Provide the (X, Y) coordinate of the cell's center where the given text is located.  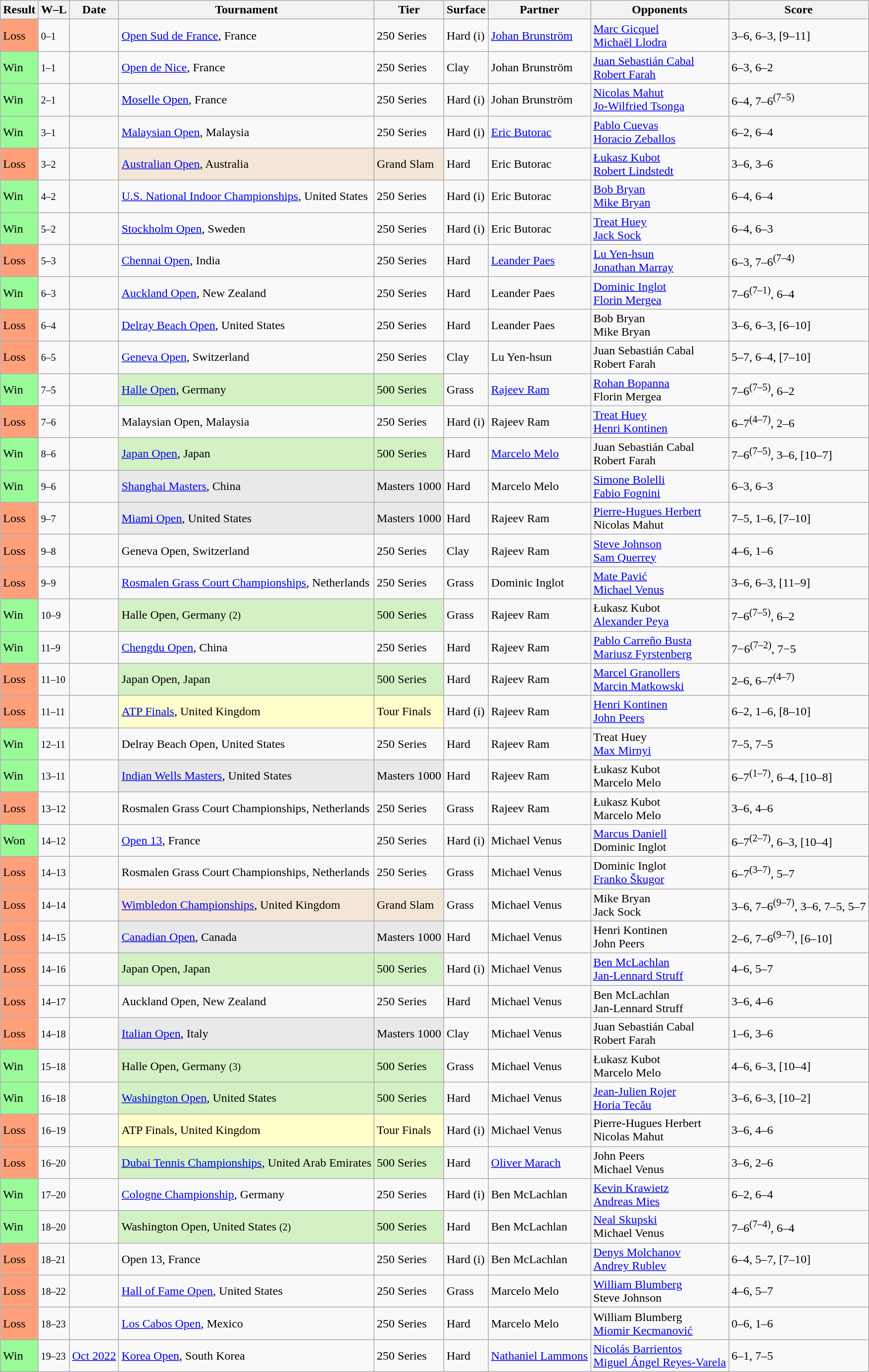
Stockholm Open, Sweden (247, 229)
7–6(7–1), 6–4 (799, 293)
Mate Pavić Michael Venus (660, 583)
15–18 (53, 1066)
Marcus Daniell Dominic Inglot (660, 840)
16–20 (53, 1162)
16–19 (53, 1130)
14–17 (53, 1002)
Tournament (247, 10)
6–3 (53, 293)
Denys Molchanov Andrey Rublev (660, 1259)
7−6(7–2), 7−5 (799, 647)
Australian Open, Australia (247, 164)
18–20 (53, 1226)
Score (799, 10)
Neal Skupski Michael Venus (660, 1226)
Open Sud de France, France (247, 36)
Chennai Open, India (247, 260)
14–18 (53, 1033)
Washington Open, United States (2) (247, 1226)
Korea Open, South Korea (247, 1355)
Moselle Open, France (247, 100)
Halle Open, Germany (247, 389)
Wimbledon Championships, United Kingdom (247, 905)
3–6, 6–3, [9–11] (799, 36)
Steve Johnson Sam Querrey (660, 550)
11–10 (53, 679)
Marcel Granollers Marcin Matkowski (660, 679)
14–15 (53, 937)
William Blumberg Miomir Kecmanović (660, 1323)
6–4, 7–6(7–5) (799, 100)
6–1, 7–5 (799, 1355)
Simone Bolelli Fabio Fognini (660, 486)
Tier (409, 10)
9–9 (53, 583)
Shanghai Masters, China (247, 486)
6–7(1–7), 6–4, [10–8] (799, 776)
Surface (466, 10)
10–9 (53, 615)
Nathaniel Lammons (539, 1355)
Dominic Inglot Florin Mergea (660, 293)
Lu Yen-hsun (539, 357)
5–2 (53, 229)
6–3, 6–2 (799, 67)
Treat Huey Henri Kontinen (660, 422)
4–2 (53, 196)
Nicolás Barrientos Miguel Ángel Reyes-Varela (660, 1355)
7–6(7–4), 6–4 (799, 1226)
7–5 (53, 389)
11–11 (53, 712)
1–6, 3–6 (799, 1033)
6–5 (53, 357)
5–7, 6–4, [7–10] (799, 357)
9–7 (53, 519)
Kevin Krawietz Andreas Mies (660, 1195)
Łukasz Kubot Robert Lindstedt (660, 164)
7–5, 1–6, [7–10] (799, 519)
6–3, 6–3 (799, 486)
16–18 (53, 1098)
7–6 (53, 422)
Treat Huey Max Mirnyi (660, 743)
John Peers Michael Venus (660, 1162)
Hall of Fame Open, United States (247, 1291)
Miami Open, United States (247, 519)
Łukasz Kubot Alexander Peya (660, 615)
Dominic Inglot (539, 583)
Partner (539, 10)
0–6, 1–6 (799, 1323)
6–4 (53, 325)
13–12 (53, 808)
3–6, 6–3, [10–2] (799, 1098)
Pablo Cuevas Horacio Zeballos (660, 132)
W–L (53, 10)
0–1 (53, 36)
6–3, 7–6(7–4) (799, 260)
9–8 (53, 550)
3–1 (53, 132)
Washington Open, United States (247, 1098)
Indian Wells Masters, United States (247, 776)
Marc Gicquel Michaël Llodra (660, 36)
Open de Nice, France (247, 67)
William Blumberg Steve Johnson (660, 1291)
Rohan Bopanna Florin Mergea (660, 389)
18–21 (53, 1259)
Date (94, 10)
14–14 (53, 905)
11–9 (53, 647)
Result (19, 10)
6–7(2–7), 6–3, [10–4] (799, 840)
17–20 (53, 1195)
Opponents (660, 10)
8–6 (53, 454)
Halle Open, Germany (2) (247, 615)
7–5, 7–5 (799, 743)
3–6, 2–6 (799, 1162)
Canadian Open, Canada (247, 937)
Chengdu Open, China (247, 647)
Nicolas Mahut Jo-Wilfried Tsonga (660, 100)
6–4, 6–3 (799, 229)
Halle Open, Germany (3) (247, 1066)
5–3 (53, 260)
13–11 (53, 776)
6–7(4–7), 2–6 (799, 422)
12–11 (53, 743)
Treat Huey Jack Sock (660, 229)
Lu Yen-hsun Jonathan Marray (660, 260)
14–16 (53, 969)
6–4, 5–7, [7–10] (799, 1259)
Italian Open, Italy (247, 1033)
6–4, 6–4 (799, 196)
Cologne Championship, Germany (247, 1195)
Dubai Tennis Championships, United Arab Emirates (247, 1162)
Jean-Julien Rojer Horia Tecău (660, 1098)
9–6 (53, 486)
Oliver Marach (539, 1162)
Dominic Inglot Franko Škugor (660, 872)
6–7(3–7), 5–7 (799, 872)
Oct 2022 (94, 1355)
Mike Bryan Jack Sock (660, 905)
2–6, 6–7(4–7) (799, 679)
U.S. National Indoor Championships, United States (247, 196)
7–6(7–5), 3–6, [10–7] (799, 454)
14–13 (53, 872)
2–1 (53, 100)
Los Cabos Open, Mexico (247, 1323)
18–22 (53, 1291)
6–2, 1–6, [8–10] (799, 712)
3–6, 6–3, [6–10] (799, 325)
2–6, 7–6(9–7), [6–10] (799, 937)
14–12 (53, 840)
3–2 (53, 164)
1–1 (53, 67)
19–23 (53, 1355)
18–23 (53, 1323)
3–6, 3–6 (799, 164)
4–6, 1–6 (799, 550)
Pablo Carreño Busta Mariusz Fyrstenberg (660, 647)
3–6, 6–3, [11–9] (799, 583)
4–6, 6–3, [10–4] (799, 1066)
Won (19, 840)
3–6, 7–6(9–7), 3–6, 7–5, 5–7 (799, 905)
